Extract the [X, Y] coordinate from the center of the cell holding the provided text.  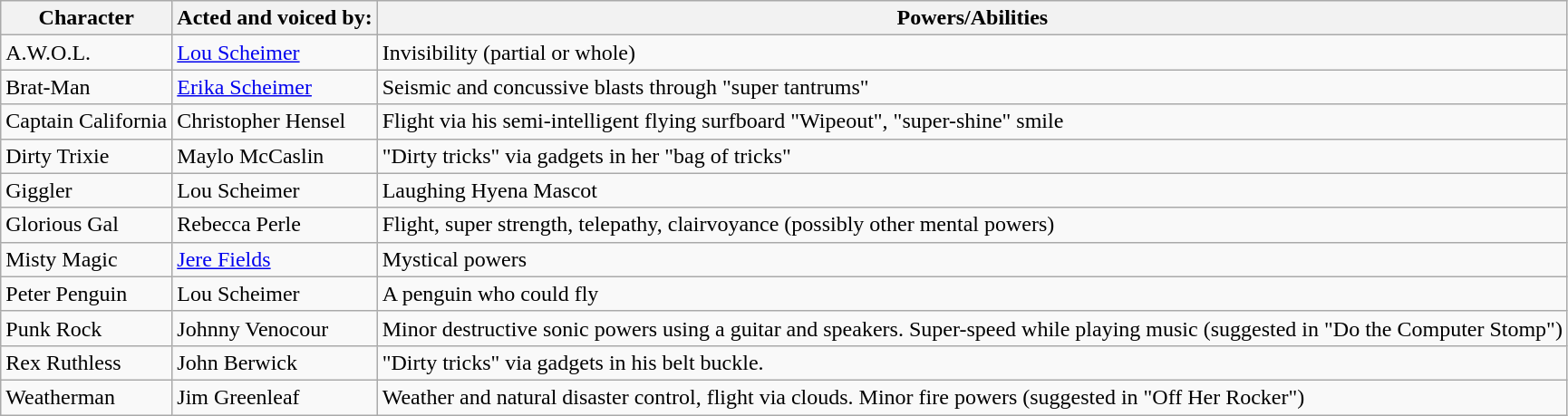
Jim Greenleaf [275, 397]
Misty Magic [87, 259]
Erika Scheimer [275, 87]
Mystical powers [972, 259]
Acted and voiced by: [275, 18]
Invisibility (partial or whole) [972, 53]
Rex Ruthless [87, 363]
Dirty Trixie [87, 156]
Minor destructive sonic powers using a guitar and speakers. Super-speed while playing music (suggested in "Do the Computer Stomp") [972, 328]
"Dirty tricks" via gadgets in her "bag of tricks" [972, 156]
Flight, super strength, telepathy, clairvoyance (possibly other mental powers) [972, 225]
Glorious Gal [87, 225]
A.W.O.L. [87, 53]
Laughing Hyena Mascot [972, 190]
"Dirty tricks" via gadgets in his belt buckle. [972, 363]
Weatherman [87, 397]
Flight via his semi-intelligent flying surfboard "Wipeout", "super-shine" smile [972, 121]
Rebecca Perle [275, 225]
Giggler [87, 190]
Brat-Man [87, 87]
Maylo McCaslin [275, 156]
Punk Rock [87, 328]
Character [87, 18]
Powers/Abilities [972, 18]
Christopher Hensel [275, 121]
Seismic and concussive blasts through "super tantrums" [972, 87]
Peter Penguin [87, 294]
John Berwick [275, 363]
Weather and natural disaster control, flight via clouds. Minor fire powers (suggested in "Off Her Rocker") [972, 397]
A penguin who could fly [972, 294]
Johnny Venocour [275, 328]
Jere Fields [275, 259]
Captain California [87, 121]
